Determine the (X, Y) coordinate at the center of the cell enclosing the given text.  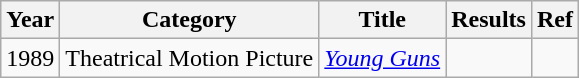
Category (190, 20)
Ref (554, 20)
Year (30, 20)
Results (489, 20)
Young Guns (382, 58)
1989 (30, 58)
Title (382, 20)
Theatrical Motion Picture (190, 58)
